Determine the (X, Y) coordinate at the center of the cell enclosing the given text.  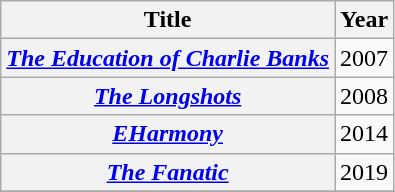
Year (364, 20)
2007 (364, 58)
The Education of Charlie Banks (168, 58)
EHarmony (168, 134)
2008 (364, 96)
2014 (364, 134)
2019 (364, 172)
The Fanatic (168, 172)
The Longshots (168, 96)
Title (168, 20)
